From the cell containing the given text, extract its center point as [x, y] coordinate. 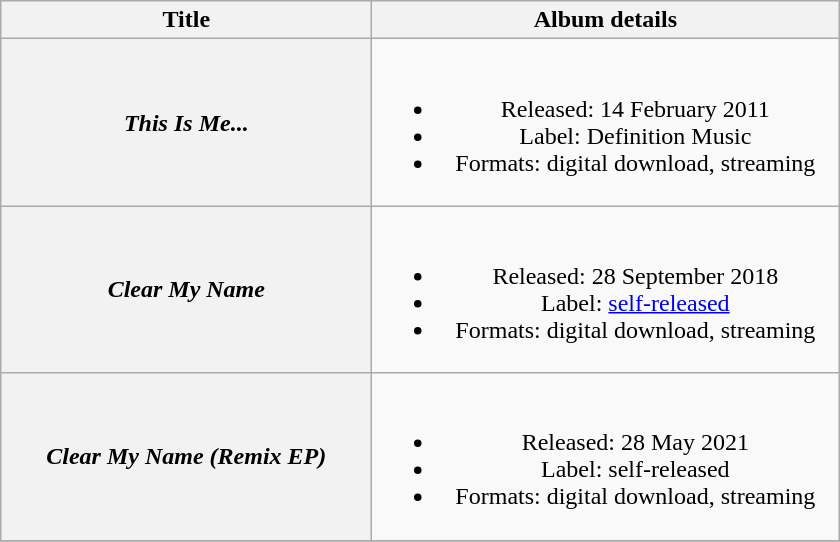
Album details [606, 20]
Clear My Name [186, 290]
Released: 14 February 2011Label: Definition MusicFormats: digital download, streaming [606, 122]
Title [186, 20]
Released: 28 September 2018Label: self-releasedFormats: digital download, streaming [606, 290]
This Is Me... [186, 122]
Clear My Name (Remix EP) [186, 456]
Released: 28 May 2021Label: self-releasedFormats: digital download, streaming [606, 456]
